Extract the [x, y] coordinate from the center of the cell holding the provided text.  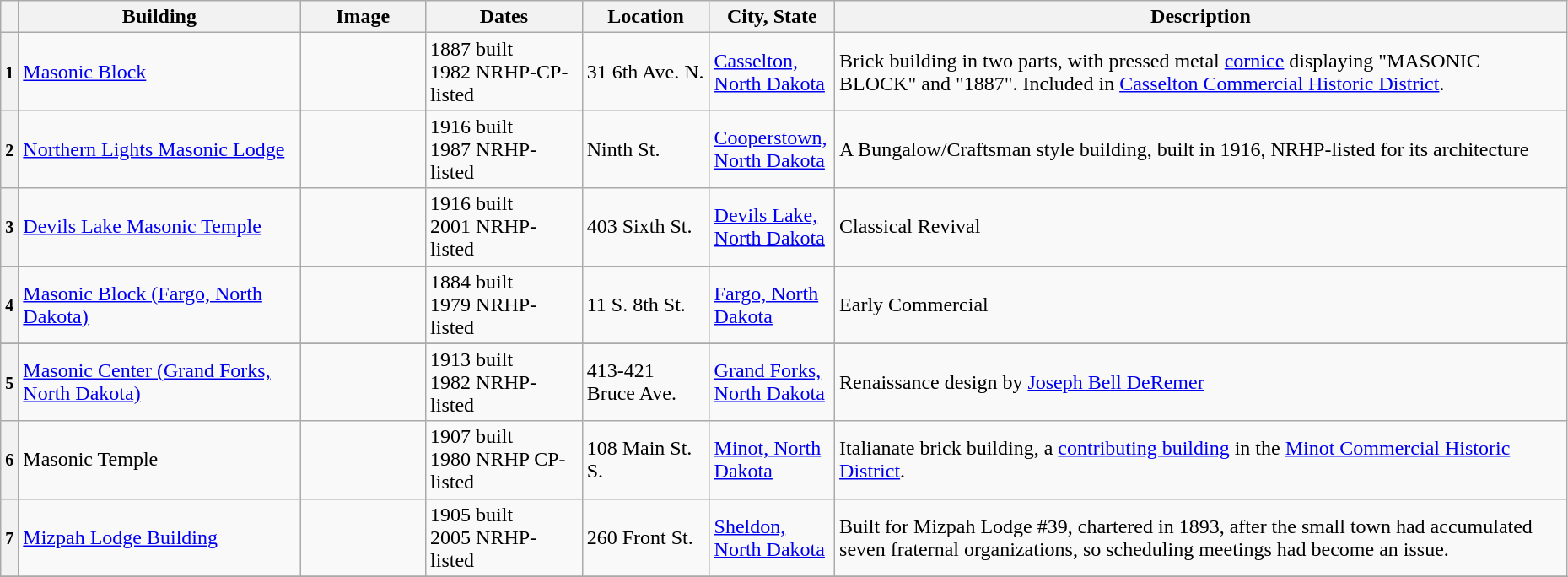
Masonic Block (Fargo, North Dakota) [159, 305]
1913 built1982 NRHP-listed [504, 382]
City, State [773, 17]
11 S. 8th St. [646, 305]
1887 built1982 NRHP-CP-listed [504, 72]
260 Front St. [646, 537]
Classical Revival [1201, 227]
6 [10, 460]
Ninth St. [646, 149]
Location [646, 17]
1907 built1980 NRHP CP-listed [504, 460]
1905 built2005 NRHP-listed [504, 537]
403 Sixth St. [646, 227]
Masonic Block [159, 72]
Italianate brick building, a contributing building in the Minot Commercial Historic District. [1201, 460]
Grand Forks, North Dakota [773, 382]
Early Commercial [1201, 305]
2 [10, 149]
7 [10, 537]
Fargo, North Dakota [773, 305]
Mizpah Lodge Building [159, 537]
Minot, North Dakota [773, 460]
Brick building in two parts, with pressed metal cornice displaying "MASONIC BLOCK" and "1887". Included in Casselton Commercial Historic District. [1201, 72]
Devils Lake, North Dakota [773, 227]
1884 built1979 NRHP-listed [504, 305]
108 Main St. S. [646, 460]
1 [10, 72]
Northern Lights Masonic Lodge [159, 149]
Sheldon, North Dakota [773, 537]
Dates [504, 17]
A Bungalow/Craftsman style building, built in 1916, NRHP-listed for its architecture [1201, 149]
Casselton, North Dakota [773, 72]
3 [10, 227]
1916 built1987 NRHP-listed [504, 149]
Devils Lake Masonic Temple [159, 227]
5 [10, 382]
Masonic Center (Grand Forks, North Dakota) [159, 382]
Image [363, 17]
Building [159, 17]
4 [10, 305]
Masonic Temple [159, 460]
413-421 Bruce Ave. [646, 382]
1916 built2001 NRHP-listed [504, 227]
31 6th Ave. N. [646, 72]
Renaissance design by Joseph Bell DeRemer [1201, 382]
Cooperstown, North Dakota [773, 149]
Description [1201, 17]
